Find where the given text appears and provide that cell's center as [x, y] coordinate. 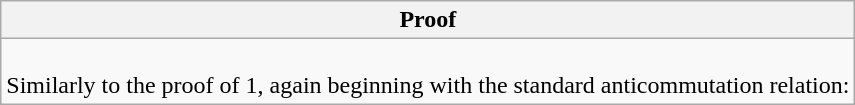
Proof [428, 20]
Similarly to the proof of 1, again beginning with the standard anticommutation relation: [428, 72]
